From the cell containing the given text, extract its center point as [X, Y] coordinate. 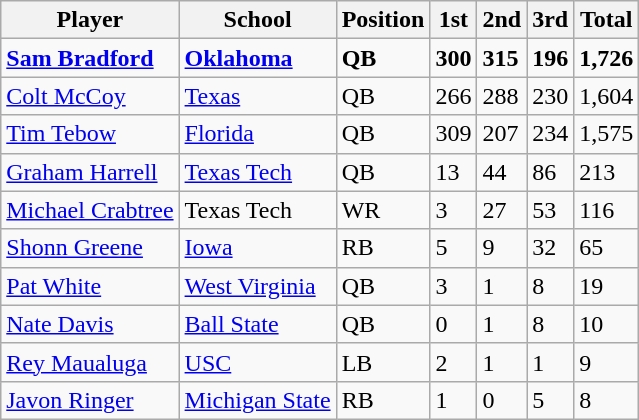
288 [502, 96]
10 [606, 324]
Rey Maualuga [90, 362]
Ball State [258, 324]
Michigan State [258, 400]
1,604 [606, 96]
27 [502, 210]
Michael Crabtree [90, 210]
196 [550, 58]
32 [550, 248]
1,575 [606, 134]
School [258, 20]
53 [550, 210]
1st [454, 20]
Tim Tebow [90, 134]
309 [454, 134]
Position [383, 20]
300 [454, 58]
19 [606, 286]
86 [550, 172]
116 [606, 210]
Sam Bradford [90, 58]
Player [90, 20]
USC [258, 362]
Shonn Greene [90, 248]
Oklahoma [258, 58]
Pat White [90, 286]
266 [454, 96]
Total [606, 20]
Nate Davis [90, 324]
234 [550, 134]
Iowa [258, 248]
1,726 [606, 58]
WR [383, 210]
Texas [258, 96]
West Virginia [258, 286]
44 [502, 172]
207 [502, 134]
13 [454, 172]
65 [606, 248]
315 [502, 58]
230 [550, 96]
Florida [258, 134]
3rd [550, 20]
Javon Ringer [90, 400]
213 [606, 172]
LB [383, 362]
2 [454, 362]
2nd [502, 20]
Graham Harrell [90, 172]
Colt McCoy [90, 96]
